Return the [X, Y] coordinate for the center point of the cell that contains the specified text.  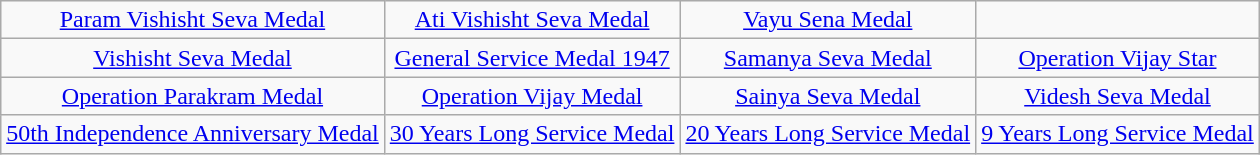
Ati Vishisht Seva Medal [532, 20]
30 Years Long Service Medal [532, 134]
General Service Medal 1947 [532, 58]
Vishisht Seva Medal [193, 58]
9 Years Long Service Medal [1118, 134]
50th Independence Anniversary Medal [193, 134]
Param Vishisht Seva Medal [193, 20]
Vayu Sena Medal [828, 20]
20 Years Long Service Medal [828, 134]
Operation Vijay Medal [532, 96]
Operation Parakram Medal [193, 96]
Samanya Seva Medal [828, 58]
Sainya Seva Medal [828, 96]
Operation Vijay Star [1118, 58]
Videsh Seva Medal [1118, 96]
